Extract the [X, Y] coordinate from the center of the cell holding the provided text.  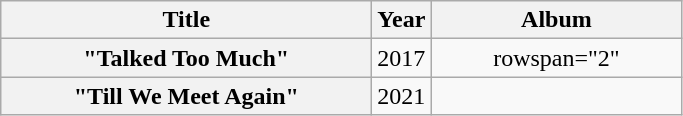
2021 [402, 96]
"Till We Meet Again" [186, 96]
"Talked Too Much" [186, 58]
rowspan="2" [556, 58]
Album [556, 20]
Title [186, 20]
Year [402, 20]
2017 [402, 58]
